Detect which cell encompasses the target text, then output its [X, Y] center coordinate. 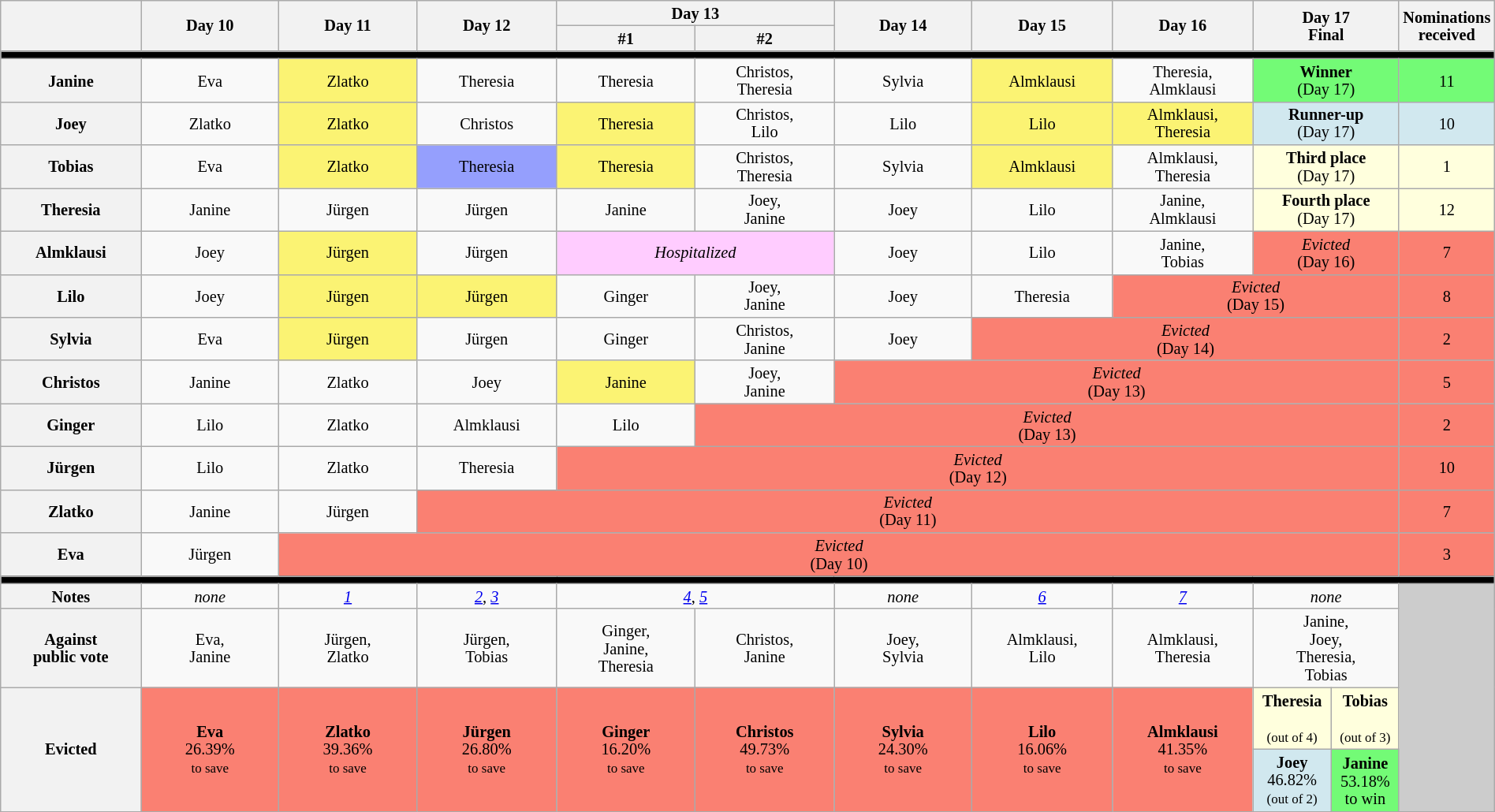
Third place(Day 17) [1326, 167]
5 [1446, 382]
Day 11 [349, 25]
Winner(Day 17) [1326, 80]
Joey46.82%(out of 2) [1292, 780]
Jürgen26.80%to save [487, 749]
Evicted(Day 16) [1326, 252]
Evicted [71, 749]
Joey,Sylvia [904, 648]
Christos,Lilo [765, 123]
Janine,Almklausi [1183, 210]
Christos49.73%to save [765, 749]
Janine,Joey,Theresia,Tobias [1326, 648]
Eva,Janine [210, 648]
Day 16 [1183, 25]
3 [1446, 555]
Notes [71, 596]
Evicted(Day 10) [839, 555]
Day 13 [695, 13]
Janine,Tobias [1183, 252]
Jürgen,Zlatko [349, 648]
Janine53.18%to win [1365, 780]
6 [1042, 596]
Theresia(out of 4) [1292, 719]
Hospitalized [695, 252]
Almklausi,Lilo [1042, 648]
Evicted(Day 12) [978, 468]
Day 12 [487, 25]
8 [1446, 296]
Tobias(out of 3) [1365, 719]
Againstpublic vote [71, 648]
Lilo16.06%to save [1042, 749]
Evicted(Day 15) [1256, 296]
Runner-up(Day 17) [1326, 123]
Fourth place(Day 17) [1326, 210]
Tobias [71, 167]
Almklausi41.35%to save [1183, 749]
#1 [626, 38]
Ginger,Janine,Theresia [626, 648]
Eva26.39%to save [210, 749]
Sylvia24.30%to save [904, 749]
Day 17Final [1326, 25]
Day 15 [1042, 25]
12 [1446, 210]
Day 10 [210, 25]
Ginger16.20%to save [626, 749]
Evicted(Day 11) [908, 511]
11 [1446, 80]
4, 5 [695, 596]
Evicted(Day 14) [1186, 339]
Nominationsreceived [1446, 25]
Theresia,Almklausi [1183, 80]
#2 [765, 38]
2, 3 [487, 596]
Zlatko39.36%to save [349, 749]
Day 14 [904, 25]
Jürgen,Tobias [487, 648]
